From the cell containing the given text, extract its center point as (X, Y) coordinate. 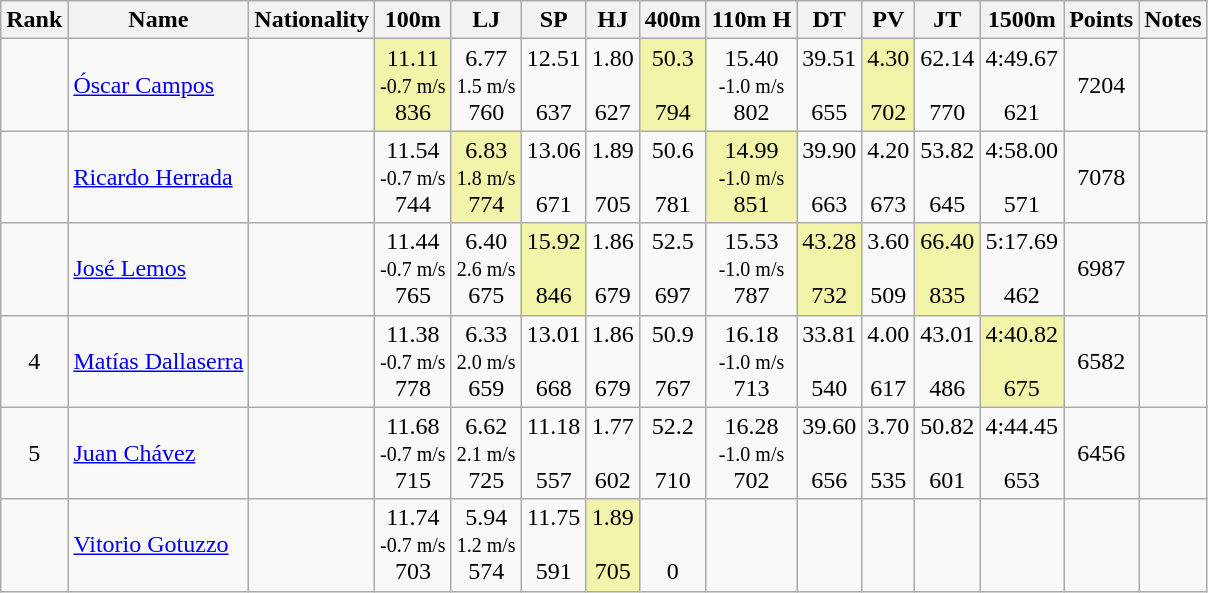
11.18557 (554, 453)
6456 (1102, 453)
3.60509 (888, 269)
50.82601 (948, 453)
4.20673 (888, 177)
Rank (34, 20)
62.14770 (948, 85)
5:17.69462 (1022, 269)
16.28-1.0 m/s702 (751, 453)
Points (1102, 20)
1.80627 (612, 85)
1500m (1022, 20)
39.90663 (830, 177)
1.77602 (612, 453)
53.82645 (948, 177)
43.01486 (948, 361)
SP (554, 20)
12.51637 (554, 85)
6.622.1 m/s725 (486, 453)
5.941.2 m/s574 (486, 545)
Juan Chávez (158, 453)
15.92846 (554, 269)
50.9767 (672, 361)
13.01668 (554, 361)
DT (830, 20)
50.3794 (672, 85)
52.5697 (672, 269)
4.30702 (888, 85)
Ricardo Herrada (158, 177)
José Lemos (158, 269)
JT (948, 20)
Óscar Campos (158, 85)
6.771.5 m/s760 (486, 85)
11.38-0.7 m/s778 (414, 361)
4.00617 (888, 361)
11.74-0.7 m/s703 (414, 545)
50.6781 (672, 177)
11.75591 (554, 545)
11.54-0.7 m/s744 (414, 177)
Name (158, 20)
6.831.8 m/s774 (486, 177)
11.68-0.7 m/s715 (414, 453)
5 (34, 453)
15.40-1.0 m/s802 (751, 85)
400m (672, 20)
Notes (1173, 20)
3.70535 (888, 453)
4:40.82675 (1022, 361)
0 (672, 545)
6.402.6 m/s675 (486, 269)
4 (34, 361)
6582 (1102, 361)
33.81540 (830, 361)
7204 (1102, 85)
13.06671 (554, 177)
4:49.67621 (1022, 85)
Nationality (312, 20)
11.44-0.7 m/s765 (414, 269)
4:58.00571 (1022, 177)
6987 (1102, 269)
43.28732 (830, 269)
100m (414, 20)
7078 (1102, 177)
11.11-0.7 m/s836 (414, 85)
66.40835 (948, 269)
14.99-1.0 m/s851 (751, 177)
110m H (751, 20)
16.18-1.0 m/s713 (751, 361)
39.60656 (830, 453)
PV (888, 20)
15.53-1.0 m/s787 (751, 269)
LJ (486, 20)
Vitorio Gotuzzo (158, 545)
HJ (612, 20)
39.51655 (830, 85)
Matías Dallaserra (158, 361)
52.2710 (672, 453)
6.332.0 m/s659 (486, 361)
4:44.45653 (1022, 453)
